Return [X, Y] of the center of cell containing provided text 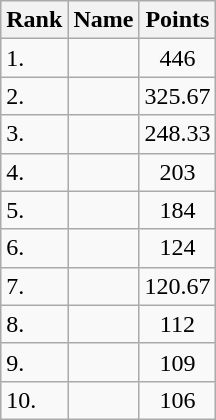
109 [178, 362]
8. [34, 324]
1. [34, 58]
124 [178, 248]
184 [178, 210]
Rank [34, 20]
203 [178, 172]
4. [34, 172]
5. [34, 210]
3. [34, 134]
6. [34, 248]
Points [178, 20]
446 [178, 58]
325.67 [178, 96]
2. [34, 96]
Name [104, 20]
7. [34, 286]
248.33 [178, 134]
9. [34, 362]
106 [178, 400]
10. [34, 400]
112 [178, 324]
120.67 [178, 286]
